Provide the (X, Y) coordinate of the cell's center where the given text is located.  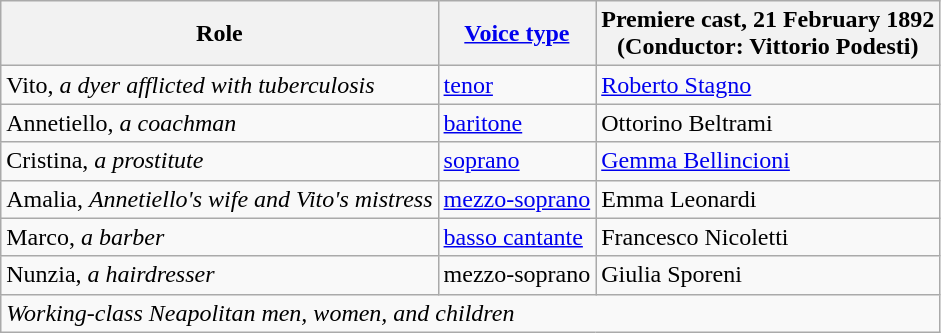
basso cantante (517, 237)
Vito, a dyer afflicted with tuberculosis (220, 85)
Ottorino Beltrami (768, 123)
Giulia Sporeni (768, 275)
Annetiello, a coachman (220, 123)
Roberto Stagno (768, 85)
Working-class Neapolitan men, women, and children (470, 313)
Premiere cast, 21 February 1892(Conductor: Vittorio Podesti) (768, 34)
tenor (517, 85)
Voice type (517, 34)
Role (220, 34)
Amalia, Annetiello's wife and Vito's mistress (220, 199)
Francesco Nicoletti (768, 237)
Gemma Bellincioni (768, 161)
Nunzia, a hairdresser (220, 275)
soprano (517, 161)
Cristina, a prostitute (220, 161)
Emma Leonardi (768, 199)
baritone (517, 123)
Marco, a barber (220, 237)
